Locate the cell with the specified text and output its (x, y) center coordinate. 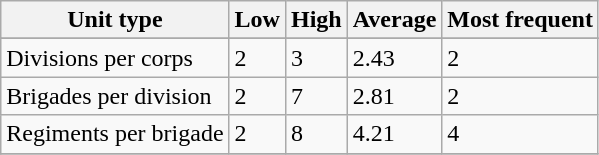
3 (316, 58)
Average (394, 20)
Divisions per corps (115, 58)
Low (257, 20)
4 (520, 134)
Unit type (115, 20)
7 (316, 96)
Brigades per division (115, 96)
8 (316, 134)
High (316, 20)
4.21 (394, 134)
Most frequent (520, 20)
2.81 (394, 96)
Regiments per brigade (115, 134)
2.43 (394, 58)
